Provide the [x, y] coordinate of the cell's center where the given text is located.  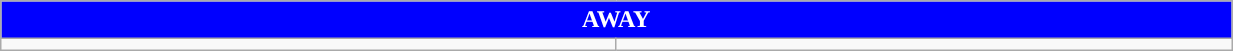
AWAY [616, 20]
